Capture the cell that displays the provided text and extract its [x, y] central coordinate. 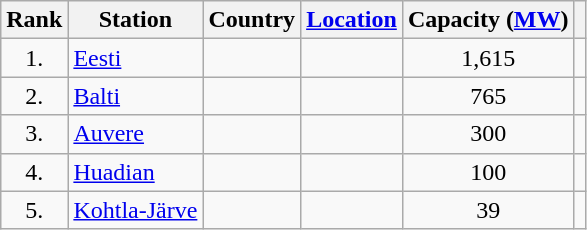
300 [488, 134]
1. [34, 58]
Country [252, 20]
100 [488, 172]
Auvere [136, 134]
39 [488, 210]
Eesti [136, 58]
Kohtla-Järve [136, 210]
Capacity (MW) [488, 20]
Station [136, 20]
Huadian [136, 172]
Location [352, 20]
Rank [34, 20]
Balti [136, 96]
5. [34, 210]
1,615 [488, 58]
3. [34, 134]
4. [34, 172]
2. [34, 96]
765 [488, 96]
